Pinpoint the cell where the given text exists, returning its (X, Y) midpoint coordinate. 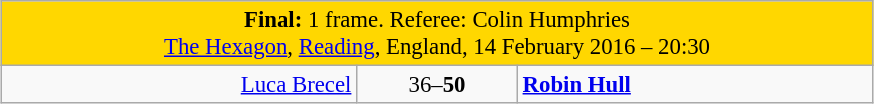
Final: 1 frame. Referee: Colin Humphries The Hexagon, Reading, England, 14 February 2016 – 20:30 (437, 34)
36–50 (438, 85)
Luca Brecel (179, 85)
Robin Hull (695, 85)
